Locate the cell with the specified text and output its [x, y] center coordinate. 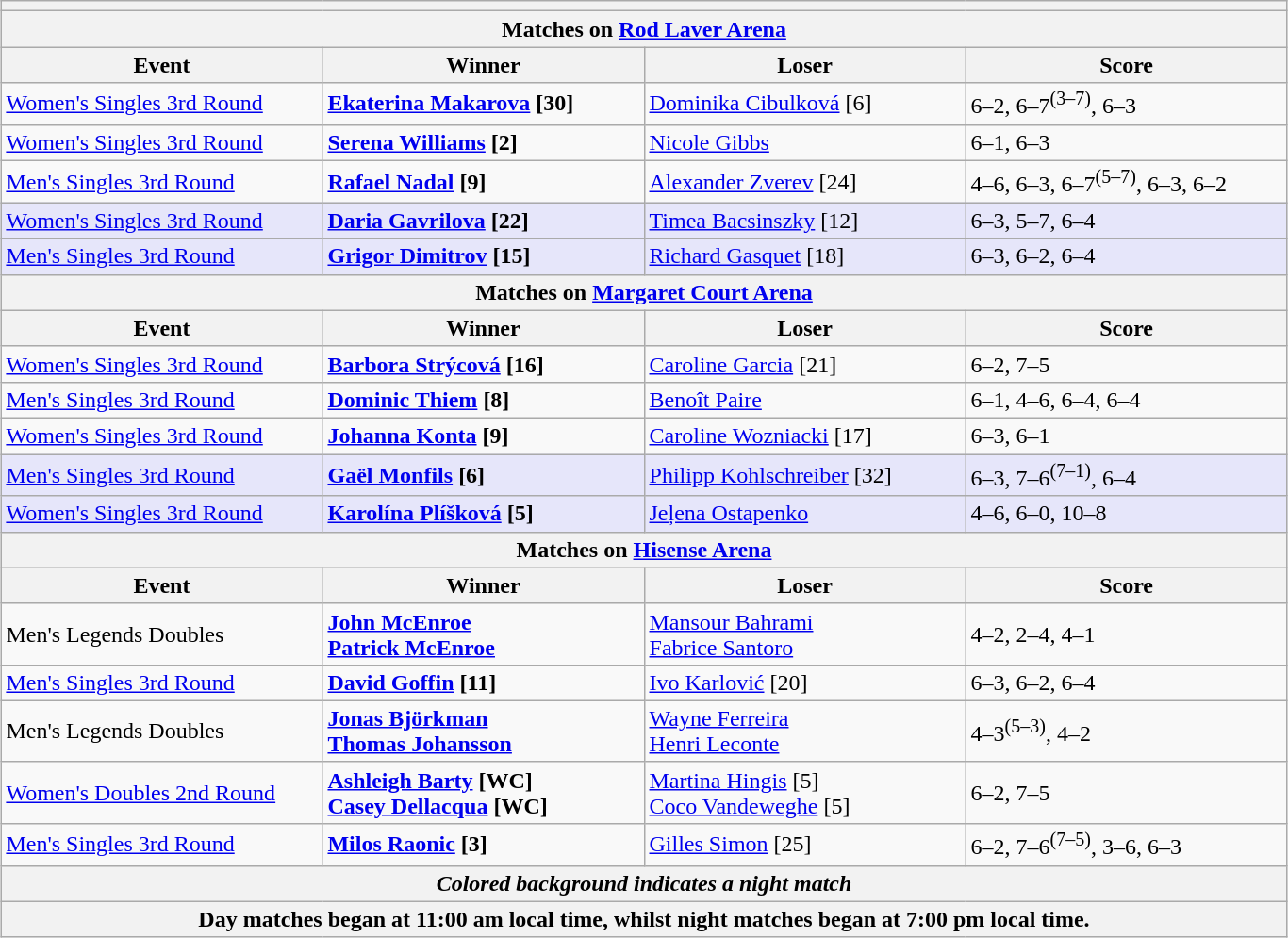
Jonas Björkman Thomas Johansson [483, 732]
Mansour Bahrami Fabrice Santoro [805, 634]
Timea Bacsinszky [12] [805, 221]
Rafael Nadal [9] [483, 183]
Ashleigh Barty [WC] Casey Dellacqua [WC] [483, 792]
Ivo Karlović [20] [805, 683]
Ekaterina Makarova [30] [483, 104]
Dominika Cibulková [6] [805, 104]
6–3, 6–1 [1126, 436]
Karolína Plíšková [5] [483, 514]
6–1, 4–6, 6–4, 6–4 [1126, 400]
4–6, 6–3, 6–7(5–7), 6–3, 6–2 [1126, 183]
Milos Raonic [3] [483, 845]
6–3, 7–6(7–1), 6–4 [1126, 475]
6–3, 5–7, 6–4 [1126, 221]
Jeļena Ostapenko [805, 514]
Gilles Simon [25] [805, 845]
Johanna Konta [9] [483, 436]
4–2, 2–4, 4–1 [1126, 634]
Women's Doubles 2nd Round [162, 792]
4–6, 6–0, 10–8 [1126, 514]
David Goffin [11] [483, 683]
Alexander Zverev [24] [805, 183]
Caroline Wozniacki [17] [805, 436]
Colored background indicates a night match [644, 883]
Matches on Hisense Arena [644, 550]
Martina Hingis [5] Coco Vandeweghe [5] [805, 792]
Benoît Paire [805, 400]
Caroline Garcia [21] [805, 364]
Nicole Gibbs [805, 142]
Matches on Margaret Court Arena [644, 292]
Gaël Monfils [6] [483, 475]
Matches on Rod Laver Arena [644, 29]
Grigor Dimitrov [15] [483, 256]
Wayne Ferreira Henri Leconte [805, 732]
6–1, 6–3 [1126, 142]
4–3(5–3), 4–2 [1126, 732]
Daria Gavrilova [22] [483, 221]
John McEnroe Patrick McEnroe [483, 634]
6–2, 6–7(3–7), 6–3 [1126, 104]
Serena Williams [2] [483, 142]
Philipp Kohlschreiber [32] [805, 475]
Richard Gasquet [18] [805, 256]
Dominic Thiem [8] [483, 400]
6–2, 7–6(7–5), 3–6, 6–3 [1126, 845]
Day matches began at 11:00 am local time, whilst night matches began at 7:00 pm local time. [644, 919]
Barbora Strýcová [16] [483, 364]
